Determine the (x, y) coordinate at the center of the cell enclosing the given text.  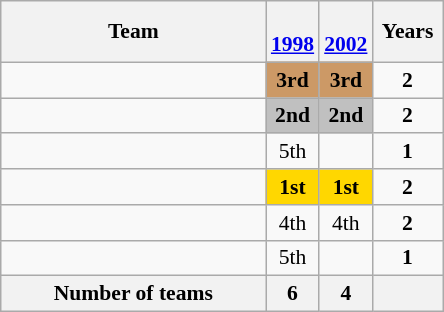
2002 (346, 32)
4 (346, 294)
Number of teams (134, 294)
Team (134, 32)
Years (407, 32)
1998 (292, 32)
6 (292, 294)
